Output the [X, Y] coordinate of the center of the cell containing the given text.  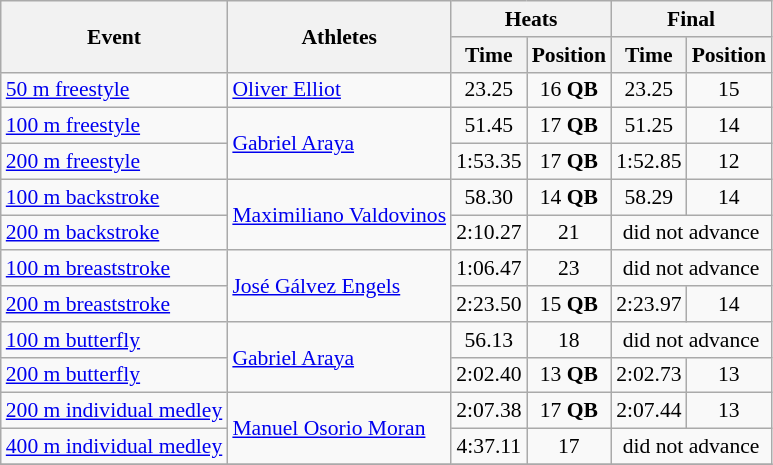
200 m backstroke [114, 233]
16 QB [569, 90]
15 [729, 90]
Final [691, 19]
100 m freestyle [114, 126]
2:02.73 [648, 375]
2:23.97 [648, 304]
Athletes [339, 36]
58.30 [488, 197]
400 m individual medley [114, 447]
Maximiliano Valdovinos [339, 214]
14 QB [569, 197]
17 [569, 447]
José Gálvez Engels [339, 286]
200 m breaststroke [114, 304]
200 m individual medley [114, 411]
4:37.11 [488, 447]
200 m freestyle [114, 162]
200 m butterfly [114, 375]
2:07.44 [648, 411]
1:06.47 [488, 269]
2:07.38 [488, 411]
15 QB [569, 304]
2:23.50 [488, 304]
100 m butterfly [114, 340]
56.13 [488, 340]
Heats [531, 19]
2:10.27 [488, 233]
1:53.35 [488, 162]
50 m freestyle [114, 90]
Oliver Elliot [339, 90]
51.45 [488, 126]
Manuel Osorio Moran [339, 428]
23 [569, 269]
58.29 [648, 197]
100 m breaststroke [114, 269]
100 m backstroke [114, 197]
12 [729, 162]
21 [569, 233]
Event [114, 36]
2:02.40 [488, 375]
18 [569, 340]
13 QB [569, 375]
1:52.85 [648, 162]
51.25 [648, 126]
